For the text-containing cell, return its midpoint in (X, Y) coordinate format. 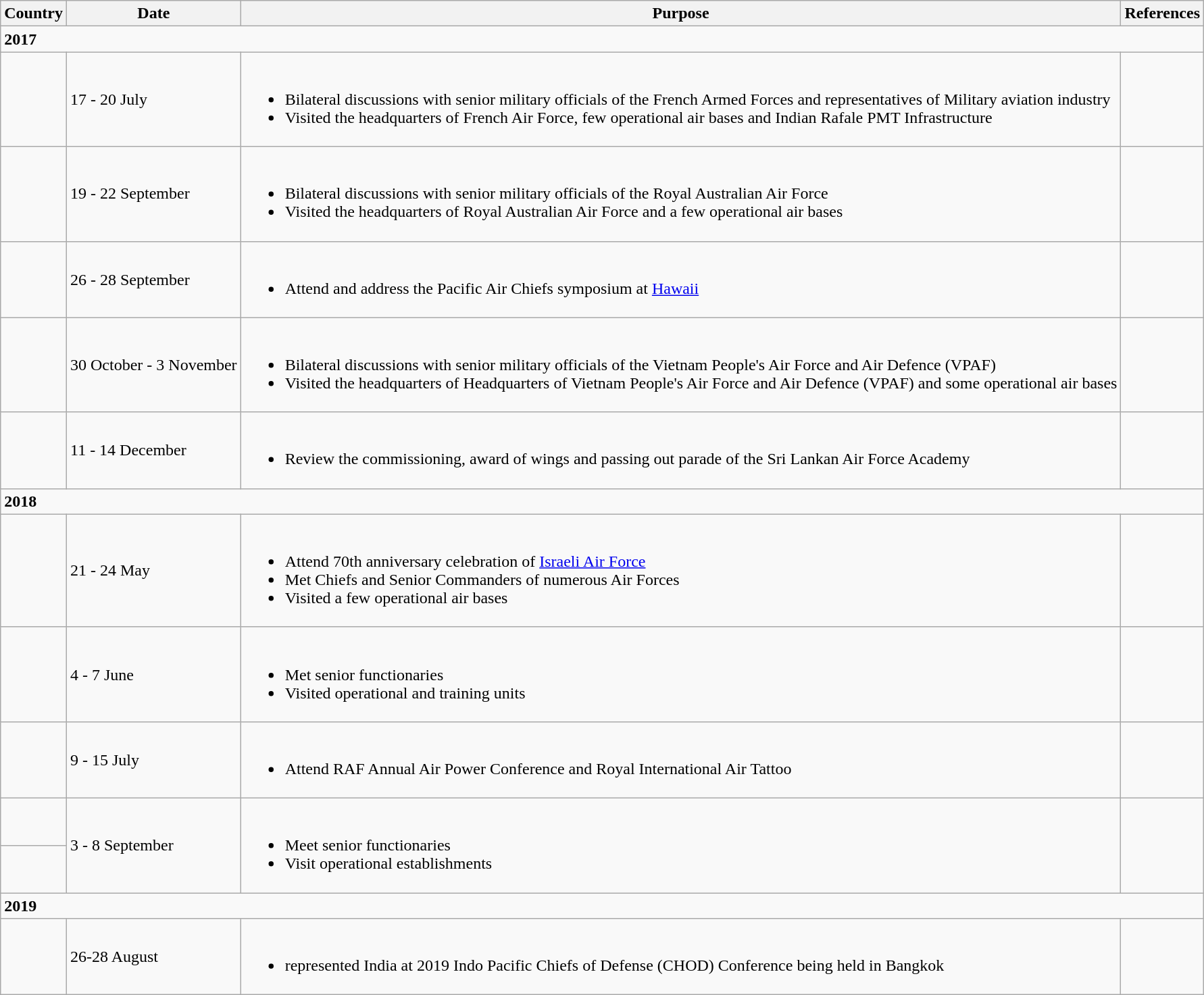
Date (153, 14)
9 - 15 July (153, 759)
Attend and address the Pacific Air Chiefs symposium at Hawaii (681, 280)
26 - 28 September (153, 280)
Country (34, 14)
Purpose (681, 14)
2018 (603, 501)
26-28 August (153, 956)
21 - 24 May (153, 570)
2019 (603, 906)
3 - 8 September (153, 845)
represented India at 2019 Indo Pacific Chiefs of Defense (CHOD) Conference being held in Bangkok (681, 956)
Met senior functionariesVisited operational and training units (681, 674)
Attend RAF Annual Air Power Conference and Royal International Air Tattoo (681, 759)
Meet senior functionariesVisit operational establishments (681, 845)
Review the commissioning, award of wings and passing out parade of the Sri Lankan Air Force Academy (681, 450)
References (1162, 14)
4 - 7 June (153, 674)
19 - 22 September (153, 194)
2017 (603, 39)
30 October - 3 November (153, 365)
17 - 20 July (153, 99)
11 - 14 December (153, 450)
Attend 70th anniversary celebration of Israeli Air ForceMet Chiefs and Senior Commanders of numerous Air ForcesVisited a few operational air bases (681, 570)
